Provide the (x, y) coordinate of the cell's center where the given text is located.  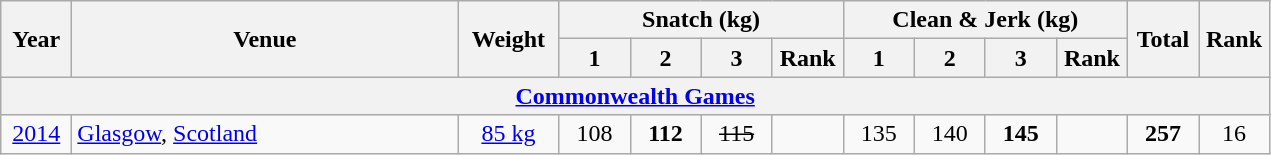
Snatch (kg) (701, 20)
Year (36, 39)
115 (736, 134)
145 (1020, 134)
2014 (36, 134)
257 (1162, 134)
Venue (265, 39)
108 (594, 134)
Glasgow, Scotland (265, 134)
135 (878, 134)
85 kg (508, 134)
Commonwealth Games (636, 96)
Clean & Jerk (kg) (985, 20)
16 (1234, 134)
Total (1162, 39)
140 (950, 134)
Weight (508, 39)
112 (666, 134)
